Pinpoint the cell where the given text exists, returning its (X, Y) midpoint coordinate. 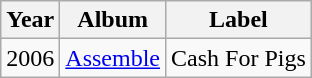
Cash For Pigs (239, 58)
Assemble (113, 58)
Year (30, 20)
2006 (30, 58)
Album (113, 20)
Label (239, 20)
